Extract the [X, Y] coordinate from the center of the cell holding the provided text.  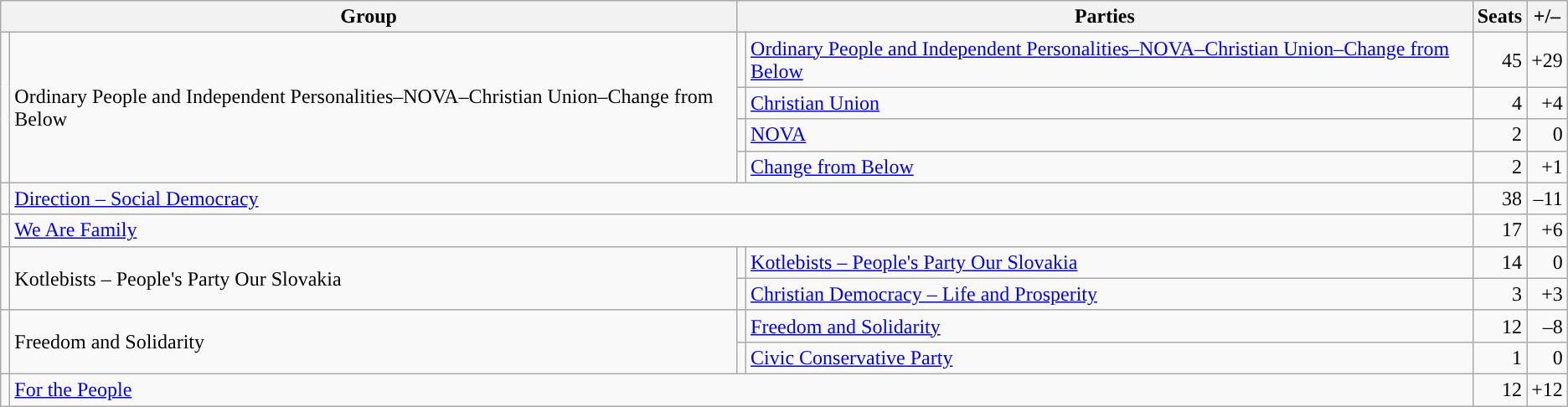
Change from Below [1110, 167]
38 [1499, 198]
3 [1499, 294]
Direction – Social Democracy [741, 198]
+3 [1548, 294]
45 [1499, 60]
–11 [1548, 198]
+29 [1548, 60]
+6 [1548, 230]
We Are Family [741, 230]
–8 [1548, 326]
14 [1499, 262]
Group [369, 17]
Christian Union [1110, 103]
+/– [1548, 17]
17 [1499, 230]
For the People [741, 389]
NOVA [1110, 135]
4 [1499, 103]
Civic Conservative Party [1110, 358]
+1 [1548, 167]
1 [1499, 358]
+12 [1548, 389]
Seats [1499, 17]
+4 [1548, 103]
Christian Democracy – Life and Prosperity [1110, 294]
Parties [1104, 17]
